Locate the cell with the specified text and output its [X, Y] center coordinate. 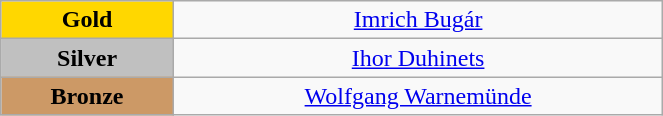
Wolfgang Warnemünde [418, 96]
Silver [88, 58]
Gold [88, 20]
Imrich Bugár [418, 20]
Ihor Duhinets [418, 58]
Bronze [88, 96]
